For the text-containing cell, return its midpoint in (x, y) coordinate format. 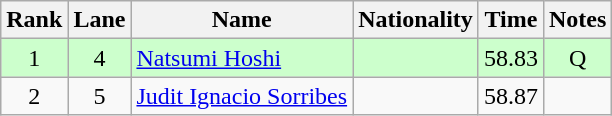
Time (510, 20)
Judit Ignacio Sorribes (242, 96)
Natsumi Hoshi (242, 58)
4 (100, 58)
Rank (34, 20)
2 (34, 96)
1 (34, 58)
Nationality (416, 20)
58.87 (510, 96)
Notes (577, 20)
Q (577, 58)
58.83 (510, 58)
Name (242, 20)
Lane (100, 20)
5 (100, 96)
